Scan for the cell matching the given text and deliver its (x, y) coordinate at center. 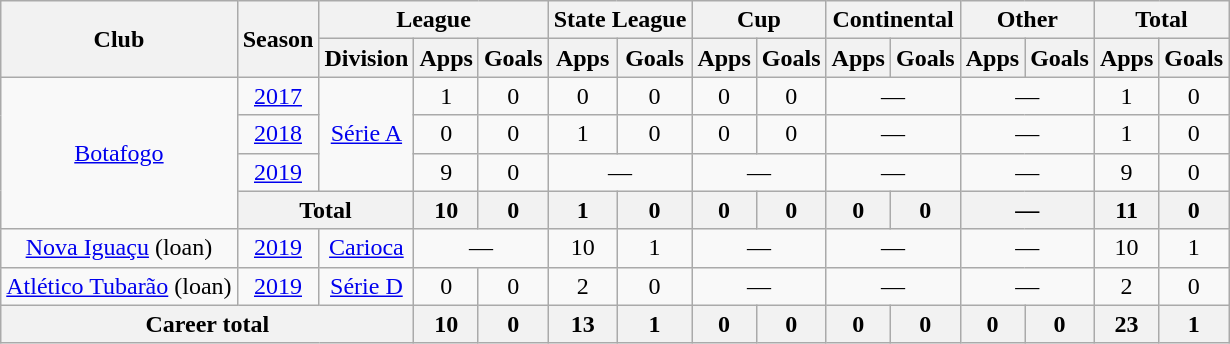
Continental (893, 20)
2018 (278, 134)
Série A (366, 134)
League (434, 20)
23 (1126, 324)
Carioca (366, 248)
2017 (278, 96)
13 (582, 324)
Nova Iguaçu (loan) (119, 248)
11 (1126, 210)
Club (119, 39)
Botafogo (119, 153)
Season (278, 39)
Other (1027, 20)
State League (620, 20)
Atlético Tubarão (loan) (119, 286)
Career total (208, 324)
Cup (759, 20)
Série D (366, 286)
Division (366, 58)
